Search for the cell housing the specified text and yield its [x, y] center coordinate. 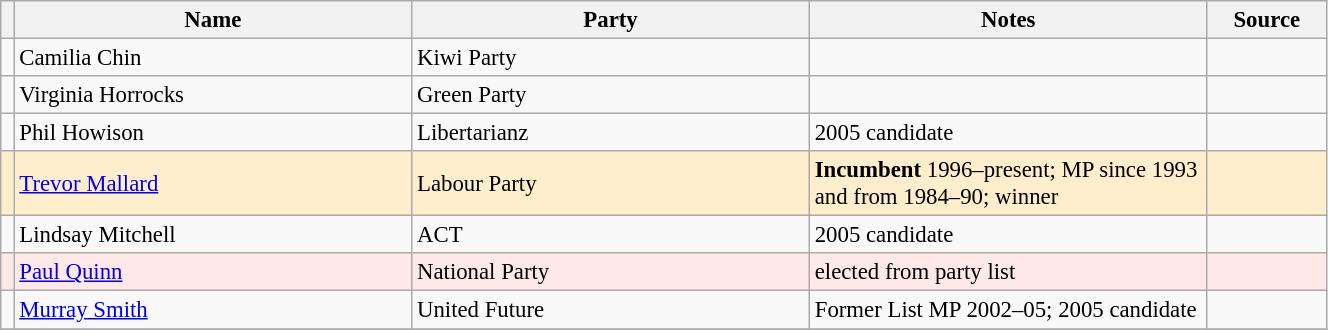
Libertarianz [611, 133]
Trevor Mallard [213, 184]
National Party [611, 273]
Kiwi Party [611, 58]
Paul Quinn [213, 273]
Virginia Horrocks [213, 95]
Incumbent 1996–present; MP since 1993 and from 1984–90; winner [1008, 184]
Party [611, 20]
Phil Howison [213, 133]
Notes [1008, 20]
elected from party list [1008, 273]
Camilia Chin [213, 58]
Labour Party [611, 184]
Green Party [611, 95]
Source [1266, 20]
Name [213, 20]
ACT [611, 235]
United Future [611, 310]
Former List MP 2002–05; 2005 candidate [1008, 310]
Lindsay Mitchell [213, 235]
Murray Smith [213, 310]
